Locate the cell with the specified text and output its (X, Y) center coordinate. 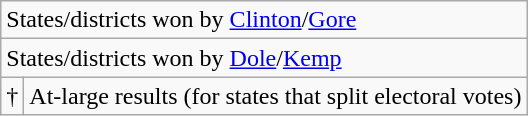
At-large results (for states that split electoral votes) (276, 96)
States/districts won by Clinton/Gore (264, 20)
States/districts won by Dole/Kemp (264, 58)
† (12, 96)
